Detect which cell encompasses the target text, then output its [X, Y] center coordinate. 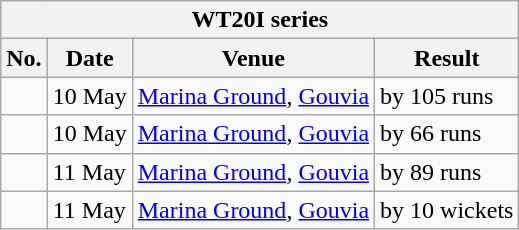
by 66 runs [447, 134]
WT20I series [260, 20]
No. [24, 58]
by 89 runs [447, 172]
by 105 runs [447, 96]
Venue [253, 58]
Result [447, 58]
Date [90, 58]
by 10 wickets [447, 210]
